Locate the cell with the specified text and output its (X, Y) center coordinate. 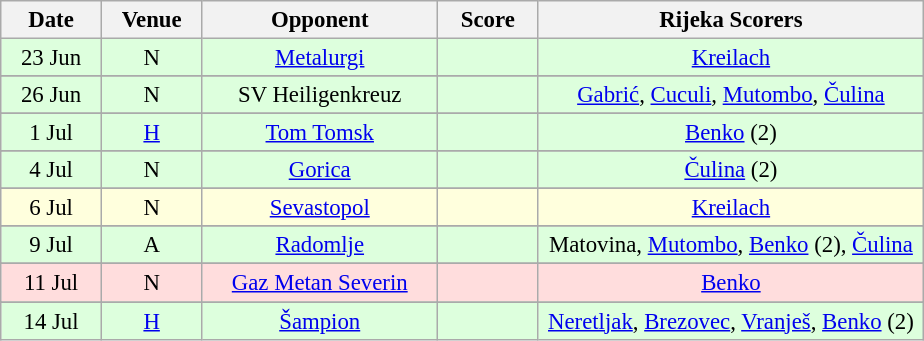
11 Jul (52, 283)
Matovina, Mutombo, Benko (2), Čulina (731, 245)
14 Jul (52, 321)
Date (52, 20)
Benko (2) (731, 133)
A (152, 245)
Gaz Metan Severin (320, 283)
Rijeka Scorers (731, 20)
Neretljak, Brezovec, Vranješ, Benko (2) (731, 321)
Sevastopol (320, 208)
Radomlje (320, 245)
Šampion (320, 321)
Tom Tomsk (320, 133)
9 Jul (52, 245)
23 Jun (52, 58)
Metalurgi (320, 58)
Benko (731, 283)
1 Jul (52, 133)
Venue (152, 20)
Gabrić, Cuculi, Mutombo, Čulina (731, 95)
26 Jun (52, 95)
4 Jul (52, 170)
Čulina (2) (731, 170)
Opponent (320, 20)
Score (488, 20)
SV Heiligenkreuz (320, 95)
Gorica (320, 170)
6 Jul (52, 208)
